From the cell containing the given text, extract its center point as (X, Y) coordinate. 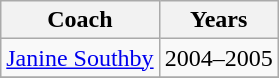
Years (218, 20)
Janine Southby (80, 58)
2004–2005 (218, 58)
Coach (80, 20)
